For the text-containing cell, return its midpoint in [X, Y] coordinate format. 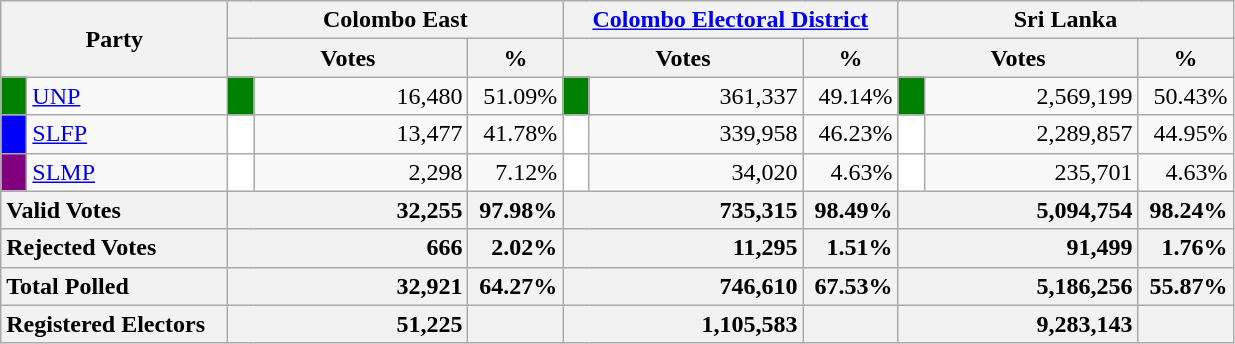
1,105,583 [683, 324]
97.98% [516, 210]
50.43% [1186, 96]
735,315 [683, 210]
Colombo East [396, 20]
UNP [128, 96]
1.76% [1186, 248]
67.53% [850, 286]
7.12% [516, 172]
666 [348, 248]
91,499 [1018, 248]
32,255 [348, 210]
49.14% [850, 96]
32,921 [348, 286]
55.87% [1186, 286]
235,701 [1031, 172]
2.02% [516, 248]
64.27% [516, 286]
5,186,256 [1018, 286]
2,289,857 [1031, 134]
339,958 [696, 134]
2,298 [361, 172]
51.09% [516, 96]
51,225 [348, 324]
9,283,143 [1018, 324]
Party [114, 39]
41.78% [516, 134]
44.95% [1186, 134]
Rejected Votes [114, 248]
98.49% [850, 210]
SLMP [128, 172]
1.51% [850, 248]
746,610 [683, 286]
Sri Lanka [1066, 20]
Colombo Electoral District [730, 20]
Total Polled [114, 286]
2,569,199 [1031, 96]
11,295 [683, 248]
98.24% [1186, 210]
361,337 [696, 96]
SLFP [128, 134]
16,480 [361, 96]
34,020 [696, 172]
13,477 [361, 134]
Registered Electors [114, 324]
5,094,754 [1018, 210]
46.23% [850, 134]
Valid Votes [114, 210]
